Pinpoint the cell where the given text exists, returning its (X, Y) midpoint coordinate. 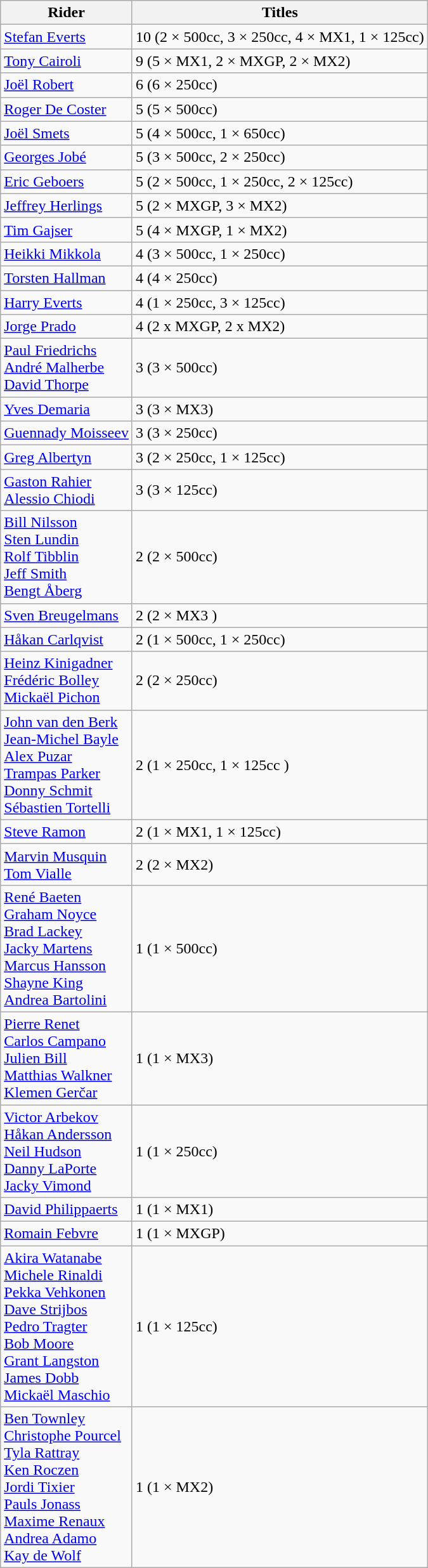
Tim Gajser (67, 230)
Georges Jobé (67, 157)
5 (5 × 500cc) (280, 109)
3 (3 × 500cc) (280, 368)
1 (1 × 125cc) (280, 1326)
John van den Berk Jean-Michel Bayle Alex Puzar Trampas Parker Donny Schmit Sébastien Tortelli (67, 765)
Victor Arbekov Håkan Andersson Neil Hudson Danny LaPorte Jacky Vimond (67, 1151)
2 (1 × 250cc, 1 × 125cc ) (280, 765)
Rider (67, 13)
2 (2 × MX3 ) (280, 615)
Steve Ramon (67, 832)
Håkan Carlqvist (67, 639)
3 (2 × 250cc, 1 × 125cc) (280, 457)
Paul Friedrichs André Malherbe David Thorpe (67, 368)
David Philippaerts (67, 1210)
Titles (280, 13)
Eric Geboers (67, 181)
5 (4 × MXGP, 1 × MX2) (280, 230)
2 (2 × 500cc) (280, 557)
Guennady Moisseev (67, 433)
1 (1 × MX3) (280, 1058)
Pierre Renet Carlos Campano Julien Bill Matthias Walkner Klemen Gerčar (67, 1058)
4 (1 × 250cc, 3 × 125cc) (280, 303)
1 (1 × 500cc) (280, 948)
Harry Everts (67, 303)
1 (1 × MXGP) (280, 1234)
Romain Febvre (67, 1234)
René Baeten Graham Noyce Brad Lackey Jacky Martens Marcus Hansson Shayne King Andrea Bartolini (67, 948)
Tony Cairoli (67, 61)
2 (2 × MX2) (280, 864)
Heikki Mikkola (67, 254)
3 (3 × 125cc) (280, 490)
Joël Robert (67, 85)
4 (2 x MXGP, 2 x MX2) (280, 327)
Jeffrey Herlings (67, 206)
2 (1 × MX1, 1 × 125cc) (280, 832)
5 (2 × 500cc, 1 × 250cc, 2 × 125cc) (280, 181)
4 (3 × 500cc, 1 × 250cc) (280, 254)
Ben Townley Christophe Pourcel Tyla Rattray Ken Roczen Jordi Tixier Pauls Jonass Maxime Renaux Andrea Adamo Kay de Wolf (67, 1487)
Bill Nilsson Sten Lundin Rolf Tibblin Jeff Smith Bengt Åberg (67, 557)
1 (1 × MX2) (280, 1487)
Stefan Everts (67, 37)
6 (6 × 250cc) (280, 85)
Heinz Kinigadner Frédéric Bolley Mickaël Pichon (67, 681)
1 (1 × 250cc) (280, 1151)
4 (4 × 250cc) (280, 278)
Greg Albertyn (67, 457)
3 (3 × MX3) (280, 409)
5 (2 × MXGP, 3 × MX2) (280, 206)
Roger De Coster (67, 109)
1 (1 × MX1) (280, 1210)
Sven Breugelmans (67, 615)
10 (2 × 500cc, 3 × 250cc, 4 × MX1, 1 × 125cc) (280, 37)
5 (3 × 500cc, 2 × 250cc) (280, 157)
9 (5 × MX1, 2 × MXGP, 2 × MX2) (280, 61)
Joël Smets (67, 133)
Marvin Musquin Tom Vialle (67, 864)
Gaston Rahier Alessio Chiodi (67, 490)
Jorge Prado (67, 327)
Yves Demaria (67, 409)
3 (3 × 250cc) (280, 433)
2 (2 × 250cc) (280, 681)
5 (4 × 500cc, 1 × 650cc) (280, 133)
2 (1 × 500cc, 1 × 250cc) (280, 639)
Akira Watanabe Michele Rinaldi Pekka Vehkonen Dave Strijbos Pedro Tragter Bob Moore Grant Langston James Dobb Mickaël Maschio (67, 1326)
Torsten Hallman (67, 278)
